Return the (x, y) coordinate for the center point of the cell that contains the specified text.  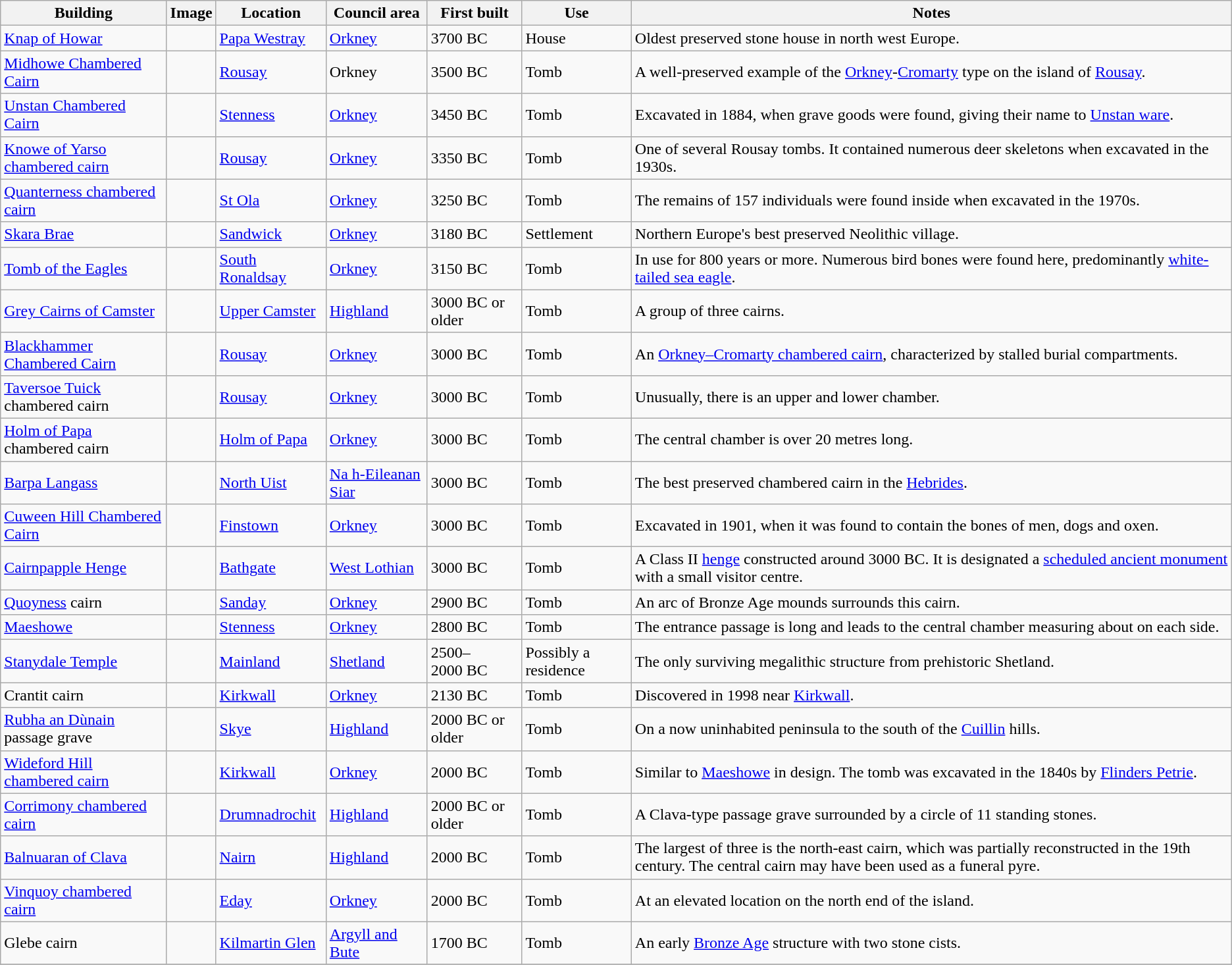
An early Bronze Age structure with two stone cists. (931, 943)
A Clava-type passage grave surrounded by a circle of 11 standing stones. (931, 815)
Kilmartin Glen (271, 943)
North Uist (271, 482)
Quanterness chambered cairn (84, 200)
Papa Westray (271, 38)
3000 BC or older (475, 311)
Northern Europe's best preserved Neolithic village. (931, 234)
2900 BC (475, 602)
A Class II henge constructed around 3000 BC. It is designated a scheduled ancient monument with a small visitor centre. (931, 569)
Sandwick (271, 234)
Nairn (271, 857)
Unstan Chambered Cairn (84, 115)
Glebe cairn (84, 943)
Similar to Maeshowe in design. The tomb was excavated in the 1840s by Flinders Petrie. (931, 771)
West Lothian (376, 569)
2500–2000 BC (475, 661)
3450 BC (475, 115)
Excavated in 1901, when it was found to contain the bones of men, dogs and oxen. (931, 525)
An arc of Bronze Age mounds surrounds this cairn. (931, 602)
Shetland (376, 661)
Corrimony chambered cairn (84, 815)
Drumnadrochit (271, 815)
2800 BC (475, 627)
Bathgate (271, 569)
Argyll and Bute (376, 943)
The entrance passage is long and leads to the central chamber measuring about on each side. (931, 627)
3500 BC (475, 72)
Notes (931, 13)
A well-preserved example of the Orkney-Cromarty type on the island of Rousay. (931, 72)
Wideford Hill chambered cairn (84, 771)
Midhowe Chambered Cairn (84, 72)
Finstown (271, 525)
The best preserved chambered cairn in the Hebrides. (931, 482)
Mainland (271, 661)
Image (191, 13)
Oldest preserved stone house in north west Europe. (931, 38)
Na h-Eileanan Siar (376, 482)
3350 BC (475, 158)
Maeshowe (84, 627)
Upper Camster (271, 311)
An Orkney–Cromarty chambered cairn, characterized by stalled burial compartments. (931, 354)
3700 BC (475, 38)
Eday (271, 900)
Quoyness cairn (84, 602)
Taversoe Tuick chambered cairn (84, 396)
Building (84, 13)
Vinquoy chambered cairn (84, 900)
2130 BC (475, 695)
Council area (376, 13)
Holm of Papa (271, 440)
One of several Rousay tombs. It contained numerous deer skeletons when excavated in the 1930s. (931, 158)
3250 BC (475, 200)
St Ola (271, 200)
Use (577, 13)
Cuween Hill Chambered Cairn (84, 525)
Cairnpapple Henge (84, 569)
House (577, 38)
Balnuaran of Clava (84, 857)
South Ronaldsay (271, 269)
Skara Brae (84, 234)
Unusually, there is an upper and lower chamber. (931, 396)
Sanday (271, 602)
Location (271, 13)
Possibly a residence (577, 661)
In use for 800 years or more. Numerous bird bones were found here, predominantly white-tailed sea eagle. (931, 269)
Blackhammer Chambered Cairn (84, 354)
Tomb of the Eagles (84, 269)
1700 BC (475, 943)
At an elevated location on the north end of the island. (931, 900)
3150 BC (475, 269)
Grey Cairns of Camster (84, 311)
The only surviving megalithic structure from prehistoric Shetland. (931, 661)
Discovered in 1998 near Kirkwall. (931, 695)
3180 BC (475, 234)
Excavated in 1884, when grave goods were found, giving their name to Unstan ware. (931, 115)
The remains of 157 individuals were found inside when excavated in the 1970s. (931, 200)
First built (475, 13)
Crantit cairn (84, 695)
A group of three cairns. (931, 311)
Holm of Papa chambered cairn (84, 440)
Settlement (577, 234)
Stanydale Temple (84, 661)
The central chamber is over 20 metres long. (931, 440)
Barpa Langass (84, 482)
On a now uninhabited peninsula to the south of the Cuillin hills. (931, 729)
Knowe of Yarso chambered cairn (84, 158)
Knap of Howar (84, 38)
Skye (271, 729)
Rubha an Dùnain passage grave (84, 729)
